Detect which cell encompasses the target text, then output its (X, Y) center coordinate. 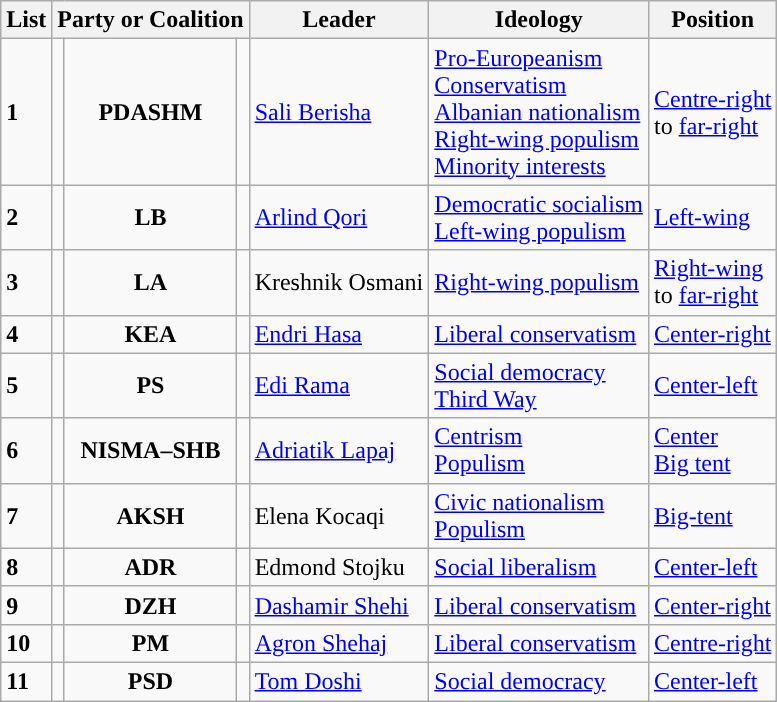
Centre-rightto far-right (712, 112)
Tom Doshi (339, 681)
Elena Kocaqi (339, 516)
Big-tent (712, 516)
8 (26, 567)
9 (26, 605)
Edi Rama (339, 386)
Social democracyThird Way (539, 386)
Adriatik Lapaj (339, 450)
2 (26, 218)
Sali Berisha (339, 112)
Right-wingto far-right (712, 282)
Social democracy (539, 681)
KEA (150, 334)
Dashamir Shehi (339, 605)
Right-wing populism (539, 282)
11 (26, 681)
Endri Hasa (339, 334)
6 (26, 450)
Pro-EuropeanismConservatismAlbanian nationalismRight-wing populismMinority interests (539, 112)
Kreshnik Osmani (339, 282)
10 (26, 643)
Centre-right (712, 643)
AKSH (150, 516)
3 (26, 282)
Agron Shehaj (339, 643)
Civic nationalismPopulism (539, 516)
5 (26, 386)
ADR (150, 567)
NISMA–SHB (150, 450)
7 (26, 516)
LA (150, 282)
Democratic socialismLeft-wing populism (539, 218)
DZH (150, 605)
PM (150, 643)
Edmond Stojku (339, 567)
Ideology (539, 20)
PSD (150, 681)
Position (712, 20)
Arlind Qori (339, 218)
Social liberalism (539, 567)
List (26, 20)
LB (150, 218)
1 (26, 112)
4 (26, 334)
PS (150, 386)
Party or Coalition (150, 20)
CentrismPopulism (539, 450)
Leader (339, 20)
PDASHM (150, 112)
CenterBig tent (712, 450)
Left-wing (712, 218)
